Identify which cell holds the provided text, then report its [X, Y] central coordinate. 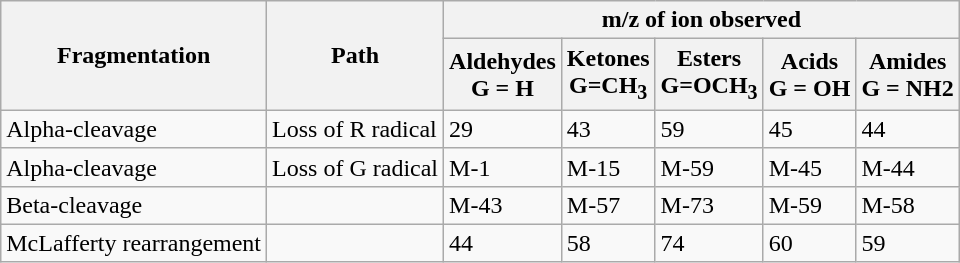
M-1 [503, 167]
Path [356, 56]
74 [709, 243]
AcidsG = OH [810, 74]
60 [810, 243]
M-15 [608, 167]
Loss of G radical [356, 167]
KetonesG=CH3 [608, 74]
45 [810, 129]
Beta-cleavage [134, 205]
M-58 [908, 205]
AldehydesG = H [503, 74]
EstersG=OCH3 [709, 74]
M-57 [608, 205]
M-73 [709, 205]
M-44 [908, 167]
Loss of R radical [356, 129]
Fragmentation [134, 56]
29 [503, 129]
m/z of ion observed [702, 20]
M-45 [810, 167]
58 [608, 243]
AmidesG = NH2 [908, 74]
McLafferty rearrangement [134, 243]
M-43 [503, 205]
43 [608, 129]
